Determine the (X, Y) coordinate at the center of the cell enclosing the given text.  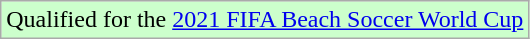
Qualified for the 2021 FIFA Beach Soccer World Cup (265, 20)
